For the text-containing cell, return its midpoint in (X, Y) coordinate format. 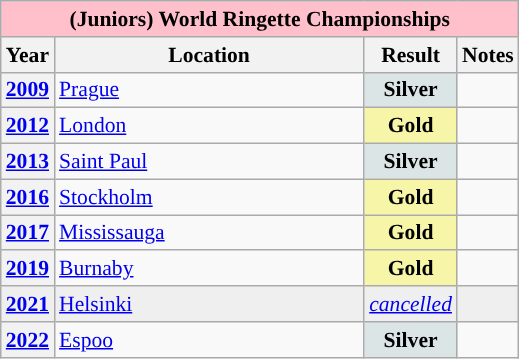
Prague (209, 90)
2019 (28, 269)
Location (209, 55)
(Juniors) World Ringette Championships (260, 19)
Notes (488, 55)
Year (28, 55)
2022 (28, 340)
Saint Paul (209, 162)
London (209, 126)
2017 (28, 233)
Helsinki (209, 304)
Stockholm (209, 197)
Burnaby (209, 269)
2021 (28, 304)
Espoo (209, 340)
Result (410, 55)
2016 (28, 197)
2013 (28, 162)
2012 (28, 126)
cancelled (410, 304)
Mississauga (209, 233)
2009 (28, 90)
